Output the (X, Y) coordinate of the center of the cell containing the given text.  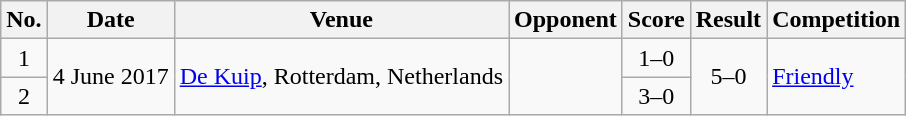
Competition (836, 20)
No. (24, 20)
1–0 (656, 58)
Venue (341, 20)
3–0 (656, 96)
Score (656, 20)
2 (24, 96)
Opponent (566, 20)
4 June 2017 (110, 77)
Result (728, 20)
De Kuip, Rotterdam, Netherlands (341, 77)
Friendly (836, 77)
5–0 (728, 77)
1 (24, 58)
Date (110, 20)
